Locate the cell with the specified text and output its (X, Y) center coordinate. 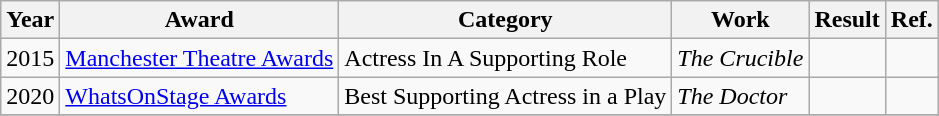
Manchester Theatre Awards (200, 58)
2015 (30, 58)
Best Supporting Actress in a Play (506, 96)
2020 (30, 96)
Ref. (912, 20)
Year (30, 20)
The Crucible (740, 58)
Actress In A Supporting Role (506, 58)
Category (506, 20)
Award (200, 20)
Result (847, 20)
WhatsOnStage Awards (200, 96)
Work (740, 20)
The Doctor (740, 96)
